Scan for the cell matching the given text and deliver its [X, Y] coordinate at center. 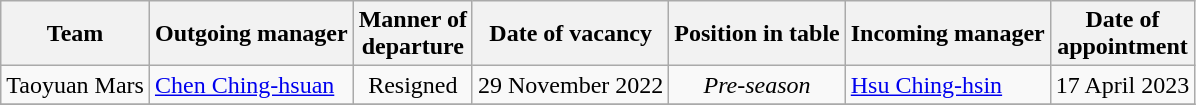
Manner ofdeparture [412, 34]
Date of vacancy [570, 34]
Outgoing manager [251, 34]
Date ofappointment [1122, 34]
Team [76, 34]
Chen Ching-hsuan [251, 85]
Position in table [757, 34]
17 April 2023 [1122, 85]
29 November 2022 [570, 85]
Incoming manager [948, 34]
Hsu Ching-hsin [948, 85]
Taoyuan Mars [76, 85]
Resigned [412, 85]
Pre-season [757, 85]
